Return the [X, Y] coordinate for the center point of the cell that contains the specified text.  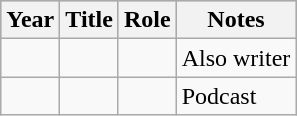
Notes [236, 20]
Role [147, 20]
Title [90, 20]
Also writer [236, 58]
Year [30, 20]
Podcast [236, 96]
